For the text-containing cell, return its midpoint in (X, Y) coordinate format. 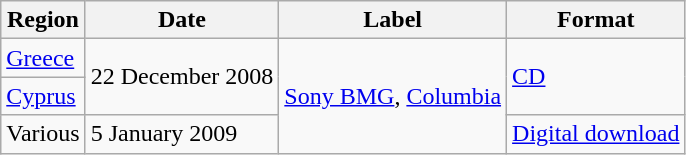
Various (43, 134)
Greece (43, 58)
Format (596, 20)
Label (393, 20)
Region (43, 20)
Date (182, 20)
CD (596, 77)
Digital download (596, 134)
5 January 2009 (182, 134)
Cyprus (43, 96)
22 December 2008 (182, 77)
Sony BMG, Columbia (393, 96)
